Output the [x, y] coordinate of the center of the cell containing the given text.  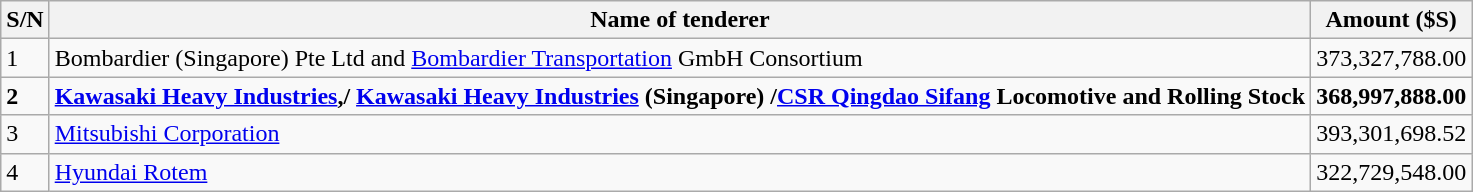
2 [25, 96]
Hyundai Rotem [680, 172]
322,729,548.00 [1392, 172]
3 [25, 134]
4 [25, 172]
1 [25, 58]
368,997,888.00 [1392, 96]
Kawasaki Heavy Industries,/ Kawasaki Heavy Industries (Singapore) /CSR Qingdao Sifang Locomotive and Rolling Stock [680, 96]
Name of tenderer [680, 20]
393,301,698.52 [1392, 134]
S/N [25, 20]
Amount ($S) [1392, 20]
373,327,788.00 [1392, 58]
Bombardier (Singapore) Pte Ltd and Bombardier Transportation GmbH Consortium [680, 58]
Mitsubishi Corporation [680, 134]
